Find where the given text appears and provide that cell's center as (x, y) coordinate. 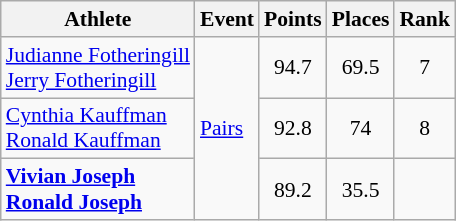
Places (361, 19)
35.5 (361, 190)
Rank (424, 19)
92.8 (293, 128)
Points (293, 19)
Pairs (227, 128)
7 (424, 68)
Vivian JosephRonald Joseph (98, 190)
Event (227, 19)
Athlete (98, 19)
74 (361, 128)
94.7 (293, 68)
Judianne FotheringillJerry Fotheringill (98, 68)
69.5 (361, 68)
Cynthia KauffmanRonald Kauffman (98, 128)
89.2 (293, 190)
8 (424, 128)
